Scan for the cell matching the given text and deliver its [X, Y] coordinate at center. 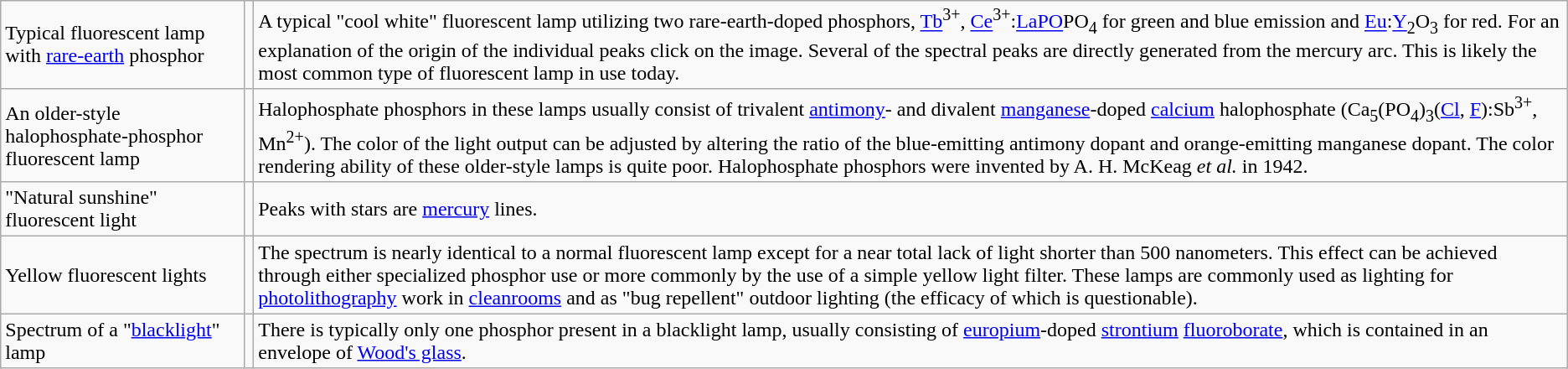
"Natural sunshine" fluorescent light [122, 210]
Yellow fluorescent lights [122, 275]
Typical fluorescent lamp with rare-earth phosphor [122, 45]
Peaks with stars are mercury lines. [911, 210]
Spectrum of a "blacklight" lamp [122, 340]
An older-style halophosphate-phosphor fluorescent lamp [122, 136]
